Output the (x, y) coordinate of the center of the cell containing the given text.  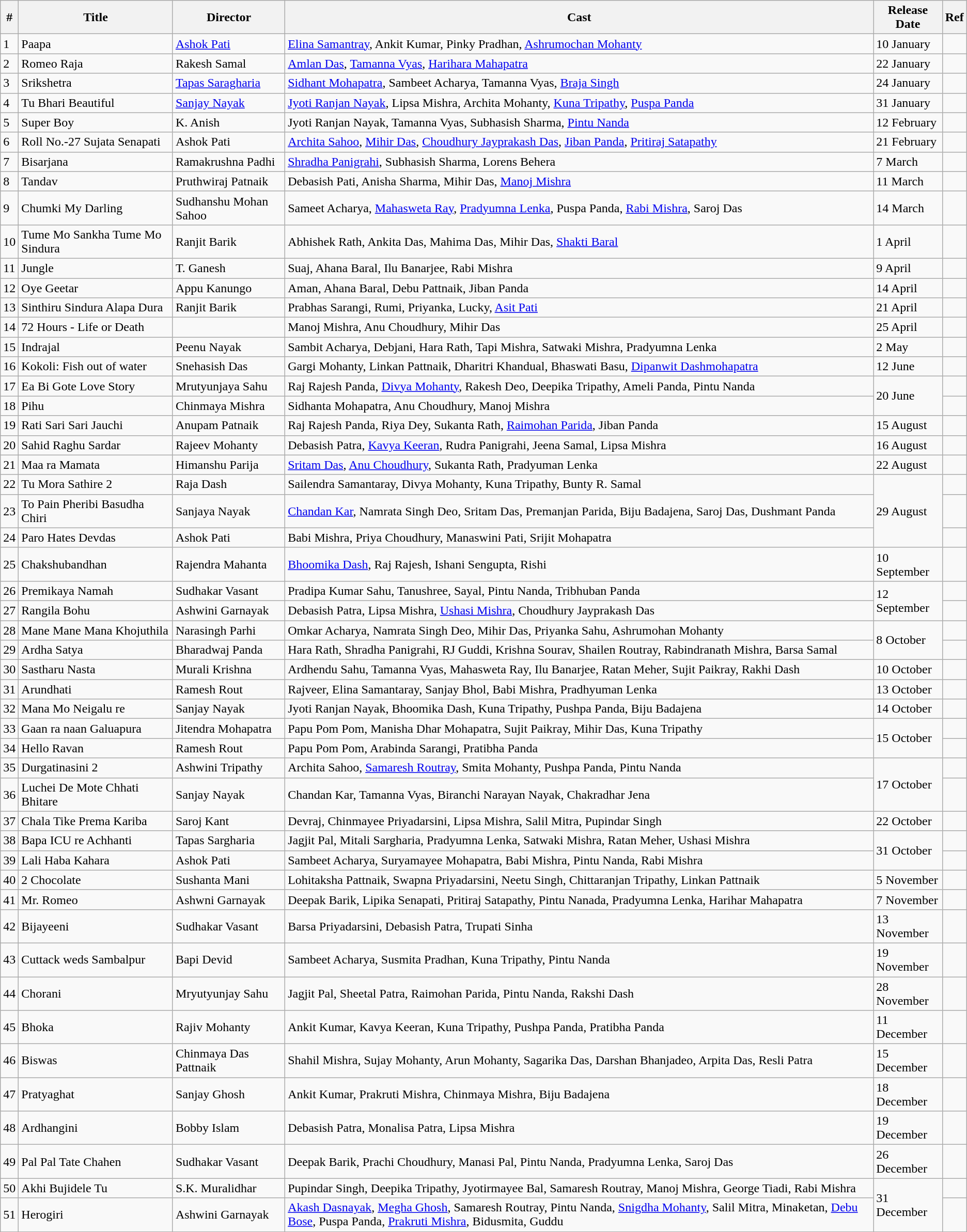
Gargi Mohanty, Linkan Pattnaik, Dharitri Khandual, Bhaswati Basu, Dipanwit Dashmohapatra (580, 367)
Manoj Mishra, Anu Choudhury, Mihir Das (580, 327)
26 (9, 591)
38 (9, 841)
Oye Geetar (96, 288)
Ashwini Tripathy (228, 768)
Debasish Patra, Monalisa Patra, Lipsa Mishra (580, 1128)
34 (9, 748)
44 (9, 993)
Super Boy (96, 122)
14 October (908, 709)
13 November (908, 926)
Archita Sahoo, Samaresh Routray, Smita Mohanty, Pushpa Panda, Pintu Nanda (580, 768)
43 (9, 959)
Saroj Kant (228, 821)
Bhoomika Dash, Raj Rajesh, Ishani Sengupta, Rishi (580, 564)
Srikshetra (96, 83)
1 April (908, 242)
Ref (955, 18)
Roll No.-27 Sujata Senapati (96, 142)
Director (228, 18)
11 (9, 268)
Rajveer, Elina Samantaray, Sanjay Bhol, Babi Mishra, Pradhyuman Lenka (580, 689)
11 March (908, 181)
Sidhanta Mohapatra, Anu Choudhury, Manoj Mishra (580, 406)
22 October (908, 821)
Tu Mora Sathire 2 (96, 484)
Murali Krishna (228, 670)
Rajendra Mahanta (228, 564)
10 October (908, 670)
Sanjay Ghosh (228, 1095)
48 (9, 1128)
7 March (908, 162)
46 (9, 1061)
Rajiv Mohanty (228, 1028)
12 June (908, 367)
14 (9, 327)
22 (9, 484)
Devraj, Chinmayee Priyadarsini, Lipsa Mishra, Salil Mitra, Pupindar Singh (580, 821)
Mryutyunjay Sahu (228, 993)
10 September (908, 564)
31 (9, 689)
Chakshubandhan (96, 564)
Snehasish Das (228, 367)
Anupam Patnaik (228, 425)
4 (9, 103)
Jagjit Pal, Sheetal Patra, Raimohan Parida, Pintu Nanda, Rakshi Dash (580, 993)
25 (9, 564)
Archita Sahoo, Mihir Das, Choudhury Jayprakash Das, Jiban Panda, Pritiraj Satapathy (580, 142)
28 November (908, 993)
Pruthwiraj Patnaik (228, 181)
Arundhati (96, 689)
24 January (908, 83)
Bijayeeni (96, 926)
9 (9, 208)
Pratyaghat (96, 1095)
Ardhendu Sahu, Tamanna Vyas, Mahasweta Ray, Ilu Banarjee, Ratan Meher, Sujit Paikray, Rakhi Dash (580, 670)
Debasish Patra, Lipsa Mishra, Ushasi Mishra, Choudhury Jayprakash Das (580, 610)
K. Anish (228, 122)
Sailendra Samantaray, Divya Mohanty, Kuna Tripathy, Bunty R. Samal (580, 484)
Pal Pal Tate Chahen (96, 1162)
Jyoti Ranjan Nayak, Lipsa Mishra, Archita Mohanty, Kuna Tripathy, Puspa Panda (580, 103)
Premikaya Namah (96, 591)
Papu Pom Pom, Arabinda Sarangi, Pratibha Panda (580, 748)
Release Date (908, 18)
24 (9, 538)
Mr. Romeo (96, 899)
Shahil Mishra, Sujay Mohanty, Arun Mohanty, Sagarika Das, Darshan Bhanjadeo, Arpita Das, Resli Patra (580, 1061)
Abhishek Rath, Ankita Das, Mahima Das, Mihir Das, Shakti Baral (580, 242)
Bobby Islam (228, 1128)
Sudhanshu Mohan Sahoo (228, 208)
28 (9, 630)
14 March (908, 208)
Ea Bi Gote Love Story (96, 386)
Sritam Das, Anu Choudhury, Sukanta Rath, Pradyuman Lenka (580, 465)
Chandan Kar, Tamanna Vyas, Biranchi Narayan Nayak, Chakradhar Jena (580, 794)
Narasingh Parhi (228, 630)
6 (9, 142)
8 October (908, 640)
Debasish Pati, Anisha Sharma, Mihir Das, Manoj Mishra (580, 181)
Ankit Kumar, Prakruti Mishra, Chinmaya Mishra, Biju Badajena (580, 1095)
Bharadwaj Panda (228, 650)
17 October (908, 785)
Tandav (96, 181)
Raj Rajesh Panda, Riya Dey, Sukanta Rath, Raimohan Parida, Jiban Panda (580, 425)
Bisarjana (96, 162)
Deepak Barik, Prachi Choudhury, Manasi Pal, Pintu Nanda, Pradyumna Lenka, Saroj Das (580, 1162)
Prabhas Sarangi, Rumi, Priyanka, Lucky, Asit Pati (580, 308)
2 Chocolate (96, 880)
16 (9, 367)
41 (9, 899)
Pihu (96, 406)
23 (9, 511)
12 September (908, 601)
Sastharu Nasta (96, 670)
42 (9, 926)
Appu Kanungo (228, 288)
Maa ra Mamata (96, 465)
9 April (908, 268)
Jyoti Ranjan Nayak, Tamanna Vyas, Subhasish Sharma, Pintu Nanda (580, 122)
31 October (908, 850)
Gaan ra naan Galuapura (96, 729)
Rangila Bohu (96, 610)
Cast (580, 18)
18 (9, 406)
Mane Mane Mana Khojuthila (96, 630)
Hello Ravan (96, 748)
10 January (908, 44)
2 (9, 64)
30 (9, 670)
Paro Hates Devdas (96, 538)
Chandan Kar, Namrata Singh Deo, Sritam Das, Premanjan Parida, Biju Badajena, Saroj Das, Dushmant Panda (580, 511)
Jyoti Ranjan Nayak, Bhoomika Dash, Kuna Tripathy, Pushpa Panda, Biju Badajena (580, 709)
Bhoka (96, 1028)
Paapa (96, 44)
15 (9, 347)
5 November (908, 880)
49 (9, 1162)
29 (9, 650)
Ramakrushna Padhi (228, 162)
Pupindar Singh, Deepika Tripathy, Jyotirmayee Bal, Samaresh Routray, Manoj Mishra, George Tiadi, Rabi Mishra (580, 1188)
Herogiri (96, 1214)
36 (9, 794)
25 April (908, 327)
Jitendra Mohapatra (228, 729)
Ardhangini (96, 1128)
5 (9, 122)
Chala Tike Prema Kariba (96, 821)
1 (9, 44)
11 December (908, 1028)
Lohitaksha Pattnaik, Swapna Priyadarsini, Neetu Singh, Chittaranjan Tripathy, Linkan Pattnaik (580, 880)
13 (9, 308)
33 (9, 729)
Shradha Panigrahi, Subhasish Sharma, Lorens Behera (580, 162)
Sanjaya Nayak (228, 511)
Tu Bhari Beautiful (96, 103)
Sambit Acharya, Debjani, Hara Rath, Tapi Mishra, Satwaki Mishra, Pradyumna Lenka (580, 347)
Sameet Acharya, Mahasweta Ray, Pradyumna Lenka, Puspa Panda, Rabi Mishra, Saroj Das (580, 208)
Chumki My Darling (96, 208)
15 December (908, 1061)
Title (96, 18)
72 Hours - Life or Death (96, 327)
29 August (908, 511)
Sinthiru Sindura Alapa Dura (96, 308)
Elina Samantray, Ankit Kumar, Pinky Pradhan, Ashrumochan Mohanty (580, 44)
Sambeet Acharya, Susmita Pradhan, Kuna Tripathy, Pintu Nanda (580, 959)
19 November (908, 959)
22 August (908, 465)
40 (9, 880)
20 (9, 445)
13 October (908, 689)
Sambeet Acharya, Suryamayee Mohapatra, Babi Mishra, Pintu Nanda, Rabi Mishra (580, 860)
2 May (908, 347)
Tapas Saragharia (228, 83)
Bapi Devid (228, 959)
17 (9, 386)
Rati Sari Sari Jauchi (96, 425)
Chinmaya Das Pattnaik (228, 1061)
45 (9, 1028)
Peenu Nayak (228, 347)
Tapas Sargharia (228, 841)
Indrajal (96, 347)
37 (9, 821)
21 April (908, 308)
21 (9, 465)
7 (9, 162)
To Pain Pheribi Basudha Chiri (96, 511)
Omkar Acharya, Namrata Singh Deo, Mihir Das, Priyanka Sahu, Ashrumohan Mohanty (580, 630)
Mana Mo Neigalu re (96, 709)
15 October (908, 738)
Hara Rath, Shradha Panigrahi, RJ Guddi, Krishna Sourav, Shailen Routray, Rabindranath Mishra, Barsa Samal (580, 650)
39 (9, 860)
S.K. Muralidhar (228, 1188)
Rajeev Mohanty (228, 445)
Jungle (96, 268)
19 December (908, 1128)
Deepak Barik, Lipika Senapati, Pritiraj Satapathy, Pintu Nanada, Pradyumna Lenka, Harihar Mahapatra (580, 899)
Ankit Kumar, Kavya Keeran, Kuna Tripathy, Pushpa Panda, Pratibha Panda (580, 1028)
Aman, Ahana Baral, Debu Pattnaik, Jiban Panda (580, 288)
10 (9, 242)
31 January (908, 103)
Amlan Das, Tamanna Vyas, Harihara Mahapatra (580, 64)
12 (9, 288)
T. Ganesh (228, 268)
35 (9, 768)
22 January (908, 64)
Durgatinasini 2 (96, 768)
Ashwni Garnayak (228, 899)
3 (9, 83)
Romeo Raja (96, 64)
Rakesh Samal (228, 64)
20 June (908, 396)
Himanshu Parija (228, 465)
Barsa Priyadarsini, Debasish Patra, Trupati Sinha (580, 926)
47 (9, 1095)
32 (9, 709)
27 (9, 610)
8 (9, 181)
18 December (908, 1095)
Sidhant Mohapatra, Sambeet Acharya, Tamanna Vyas, Braja Singh (580, 83)
31 December (908, 1205)
50 (9, 1188)
19 (9, 425)
Pradipa Kumar Sahu, Tanushree, Sayal, Pintu Nanda, Tribhuban Panda (580, 591)
16 August (908, 445)
Mrutyunjaya Sahu (228, 386)
Jagjit Pal, Mitali Sargharia, Pradyumna Lenka, Satwaki Mishra, Ratan Meher, Ushasi Mishra (580, 841)
Raja Dash (228, 484)
51 (9, 1214)
Sushanta Mani (228, 880)
# (9, 18)
Debasish Patra, Kavya Keeran, Rudra Panigrahi, Jeena Samal, Lipsa Mishra (580, 445)
Luchei De Mote Chhati Bhitare (96, 794)
Suaj, Ahana Baral, Ilu Banarjee, Rabi Mishra (580, 268)
14 April (908, 288)
Cuttack weds Sambalpur (96, 959)
Sahid Raghu Sardar (96, 445)
Kokoli: Fish out of water (96, 367)
21 February (908, 142)
15 August (908, 425)
Papu Pom Pom, Manisha Dhar Mohapatra, Sujit Paikray, Mihir Das, Kuna Tripathy (580, 729)
Raj Rajesh Panda, Divya Mohanty, Rakesh Deo, Deepika Tripathy, Ameli Panda, Pintu Nanda (580, 386)
26 December (908, 1162)
12 February (908, 122)
Ardha Satya (96, 650)
Biswas (96, 1061)
Akhi Bujidele Tu (96, 1188)
Babi Mishra, Priya Choudhury, Manaswini Pati, Srijit Mohapatra (580, 538)
7 November (908, 899)
Lali Haba Kahara (96, 860)
Chinmaya Mishra (228, 406)
Tume Mo Sankha Tume Mo Sindura (96, 242)
Chorani (96, 993)
Bapa ICU re Achhanti (96, 841)
